Locate the cell with the specified text and output its (X, Y) center coordinate. 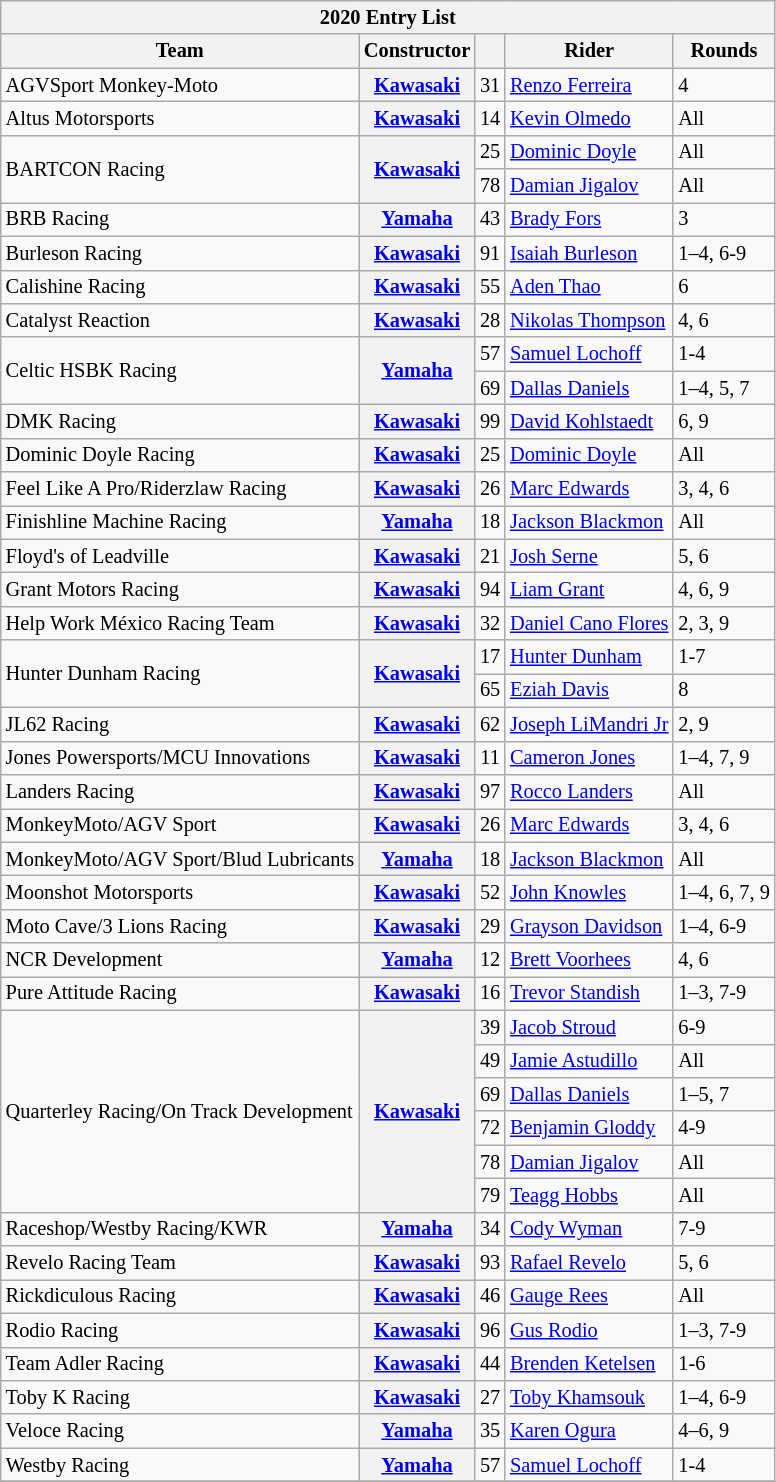
Benjamin Gloddy (589, 1128)
Help Work México Racing Team (180, 623)
Veloce Racing (180, 1431)
Renzo Ferreira (589, 85)
Catalyst Reaction (180, 320)
Floyd's of Leadville (180, 556)
Landers Racing (180, 791)
2, 9 (724, 724)
11 (490, 758)
Jamie Astudillo (589, 1061)
29 (490, 926)
Pure Attitude Racing (180, 993)
Josh Serne (589, 556)
1–4, 5, 7 (724, 388)
Altus Motorsports (180, 118)
Hunter Dunham (589, 657)
Karen Ogura (589, 1431)
46 (490, 1296)
Celtic HSBK Racing (180, 370)
28 (490, 320)
Rafael Revelo (589, 1263)
Brett Voorhees (589, 960)
Rickdiculous Racing (180, 1296)
Grant Motors Racing (180, 589)
16 (490, 993)
Constructor (417, 51)
12 (490, 960)
Calishine Racing (180, 287)
Team (180, 51)
Hunter Dunham Racing (180, 674)
Team Adler Racing (180, 1364)
Gus Rodio (589, 1330)
DMK Racing (180, 421)
Finishline Machine Racing (180, 522)
AGVSport Monkey-Moto (180, 85)
Rider (589, 51)
6-9 (724, 1027)
1–4, 7, 9 (724, 758)
Jacob Stroud (589, 1027)
David Kohlstaedt (589, 421)
BRB Racing (180, 219)
1-6 (724, 1364)
Moonshot Motorsports (180, 892)
Liam Grant (589, 589)
Jones Powersports/MCU Innovations (180, 758)
14 (490, 118)
Dominic Doyle Racing (180, 455)
Daniel Cano Flores (589, 623)
Moto Cave/3 Lions Racing (180, 926)
6 (724, 287)
94 (490, 589)
NCR Development (180, 960)
1–4, 6, 7, 9 (724, 892)
62 (490, 724)
4, 6, 9 (724, 589)
91 (490, 253)
8 (724, 690)
96 (490, 1330)
Rodio Racing (180, 1330)
Aden Thao (589, 287)
Trevor Standish (589, 993)
John Knowles (589, 892)
39 (490, 1027)
Gauge Rees (589, 1296)
Eziah Davis (589, 690)
7-9 (724, 1229)
79 (490, 1195)
65 (490, 690)
Feel Like A Pro/Riderzlaw Racing (180, 489)
Isaiah Burleson (589, 253)
32 (490, 623)
4-9 (724, 1128)
2, 3, 9 (724, 623)
MonkeyMoto/AGV Sport (180, 825)
Kevin Olmedo (589, 118)
Quarterley Racing/On Track Development (180, 1111)
Teagg Hobbs (589, 1195)
1-7 (724, 657)
49 (490, 1061)
Nikolas Thompson (589, 320)
4 (724, 85)
Brady Fors (589, 219)
44 (490, 1364)
Toby Khamsouk (589, 1397)
43 (490, 219)
3 (724, 219)
Joseph LiMandri Jr (589, 724)
52 (490, 892)
Cameron Jones (589, 758)
Brenden Ketelsen (589, 1364)
34 (490, 1229)
Toby K Racing (180, 1397)
4–6, 9 (724, 1431)
Revelo Racing Team (180, 1263)
27 (490, 1397)
Rounds (724, 51)
Grayson Davidson (589, 926)
72 (490, 1128)
Burleson Racing (180, 253)
93 (490, 1263)
2020 Entry List (388, 17)
17 (490, 657)
JL62 Racing (180, 724)
1–5, 7 (724, 1094)
31 (490, 85)
97 (490, 791)
BARTCON Racing (180, 168)
55 (490, 287)
99 (490, 421)
MonkeyMoto/AGV Sport/Blud Lubricants (180, 859)
Raceshop/Westby Racing/KWR (180, 1229)
Westby Racing (180, 1465)
Rocco Landers (589, 791)
6, 9 (724, 421)
21 (490, 556)
35 (490, 1431)
Cody Wyman (589, 1229)
